Detect which cell encompasses the target text, then output its (X, Y) center coordinate. 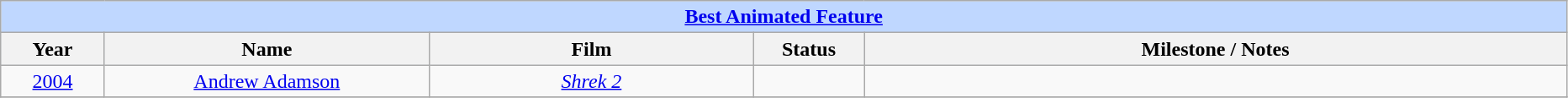
Milestone / Notes (1216, 49)
Status (809, 49)
Shrek 2 (591, 81)
Year (53, 49)
Name (267, 49)
Best Animated Feature (784, 17)
Film (591, 49)
2004 (53, 81)
Andrew Adamson (267, 81)
